Provide the (x, y) coordinate of the cell's center where the given text is located.  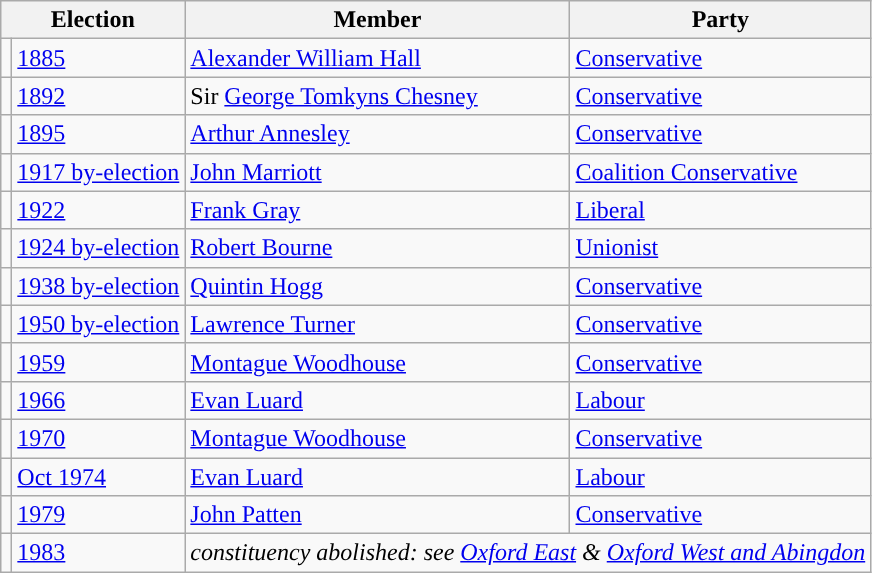
Oct 1974 (98, 477)
Alexander William Hall (378, 58)
1885 (98, 58)
Unionist (720, 248)
Lawrence Turner (378, 324)
Quintin Hogg (378, 286)
1959 (98, 362)
1970 (98, 438)
Robert Bourne (378, 248)
Election (93, 20)
1922 (98, 210)
1938 by-election (98, 286)
Frank Gray (378, 210)
John Patten (378, 515)
Liberal (720, 210)
1979 (98, 515)
1895 (98, 134)
constituency abolished: see Oxford East & Oxford West and Abingdon (528, 553)
1924 by-election (98, 248)
1966 (98, 400)
John Marriott (378, 172)
Coalition Conservative (720, 172)
1917 by-election (98, 172)
1892 (98, 96)
Member (378, 20)
1983 (98, 553)
Sir George Tomkyns Chesney (378, 96)
1950 by-election (98, 324)
Party (720, 20)
Arthur Annesley (378, 134)
